Extract the [x, y] coordinate from the center of the cell holding the provided text.  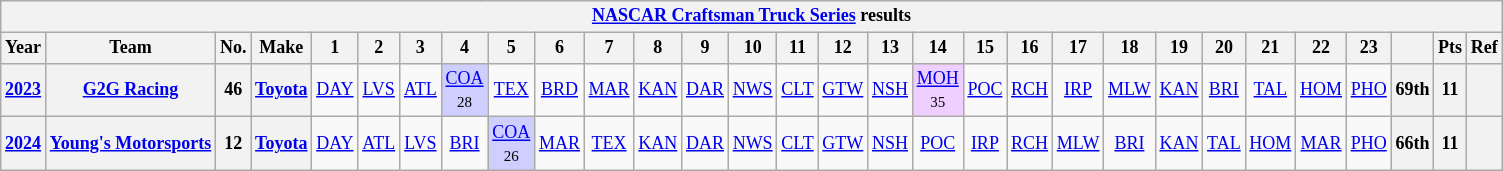
BRD [560, 90]
No. [234, 48]
17 [1078, 48]
5 [512, 48]
23 [1368, 48]
46 [234, 90]
7 [609, 48]
NASCAR Craftsman Truck Series results [752, 16]
10 [752, 48]
1 [335, 48]
18 [1130, 48]
9 [706, 48]
2024 [24, 144]
COA28 [464, 90]
Ref [1484, 48]
20 [1224, 48]
22 [1322, 48]
4 [464, 48]
14 [938, 48]
6 [560, 48]
21 [1270, 48]
69th [1412, 90]
2 [379, 48]
Make [282, 48]
COA26 [512, 144]
13 [890, 48]
MOH35 [938, 90]
16 [1030, 48]
66th [1412, 144]
15 [985, 48]
Team [130, 48]
2023 [24, 90]
8 [658, 48]
Young's Motorsports [130, 144]
Year [24, 48]
19 [1179, 48]
3 [421, 48]
G2G Racing [130, 90]
Pts [1450, 48]
